From the cell containing the given text, extract its center point as [x, y] coordinate. 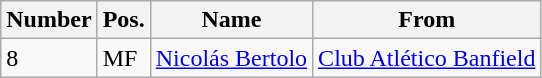
From [427, 20]
Club Atlético Banfield [427, 58]
Name [231, 20]
8 [49, 58]
Number [49, 20]
Nicolás Bertolo [231, 58]
Pos. [124, 20]
MF [124, 58]
